Extract the (X, Y) coordinate from the center of the cell holding the provided text.  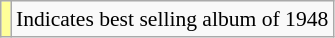
Indicates best selling album of 1948 (172, 19)
